Scan for the cell matching the given text and deliver its [X, Y] coordinate at center. 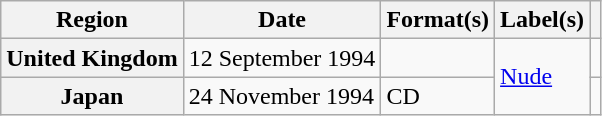
24 November 1994 [282, 96]
Japan [92, 96]
Format(s) [438, 20]
United Kingdom [92, 58]
Nude [542, 77]
12 September 1994 [282, 58]
CD [438, 96]
Region [92, 20]
Label(s) [542, 20]
Date [282, 20]
